Detect which cell encompasses the target text, then output its [x, y] center coordinate. 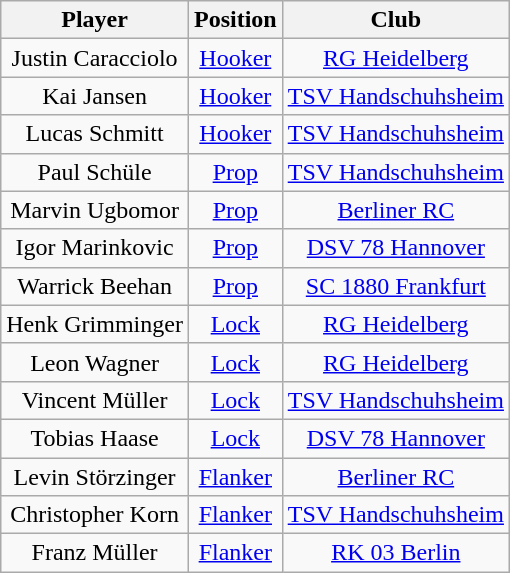
Franz Müller [95, 553]
Tobias Haase [95, 438]
Club [396, 20]
RK 03 Berlin [396, 553]
Igor Marinkovic [95, 248]
Position [235, 20]
Leon Wagner [95, 362]
Christopher Korn [95, 515]
Warrick Beehan [95, 286]
Vincent Müller [95, 400]
SC 1880 Frankfurt [396, 286]
Justin Caracciolo [95, 58]
Henk Grimminger [95, 324]
Marvin Ugbomor [95, 210]
Kai Jansen [95, 96]
Paul Schüle [95, 172]
Levin Störzinger [95, 477]
Lucas Schmitt [95, 134]
Player [95, 20]
